Return the [X, Y] coordinate for the center point of the cell that contains the specified text.  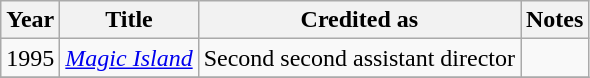
Title [129, 20]
Notes [554, 20]
Credited as [359, 20]
Year [30, 20]
Second second assistant director [359, 58]
1995 [30, 58]
Magic Island [129, 58]
